Identify which cell holds the provided text, then report its [X, Y] central coordinate. 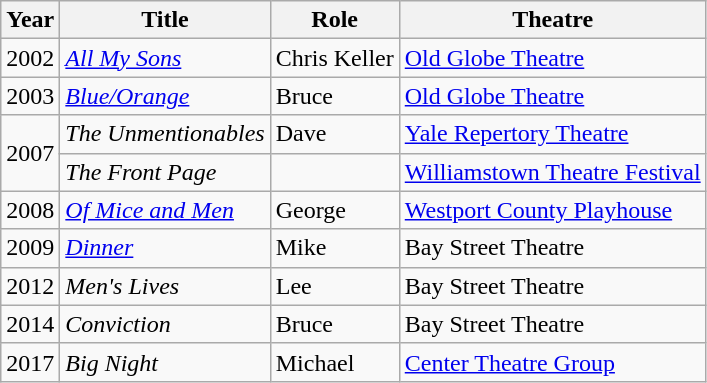
2014 [30, 324]
Conviction [165, 324]
Lee [334, 286]
Title [165, 20]
2008 [30, 210]
2017 [30, 362]
All My Sons [165, 58]
Year [30, 20]
Williamstown Theatre Festival [552, 172]
2012 [30, 286]
2009 [30, 248]
Blue/Orange [165, 96]
The Front Page [165, 172]
2007 [30, 153]
Westport County Playhouse [552, 210]
Mike [334, 248]
Michael [334, 362]
Theatre [552, 20]
Dave [334, 134]
Men's Lives [165, 286]
Chris Keller [334, 58]
Dinner [165, 248]
2002 [30, 58]
Yale Repertory Theatre [552, 134]
George [334, 210]
2003 [30, 96]
Big Night [165, 362]
Of Mice and Men [165, 210]
Center Theatre Group [552, 362]
Role [334, 20]
The Unmentionables [165, 134]
